Extract the (x, y) coordinate from the center of the cell holding the provided text.  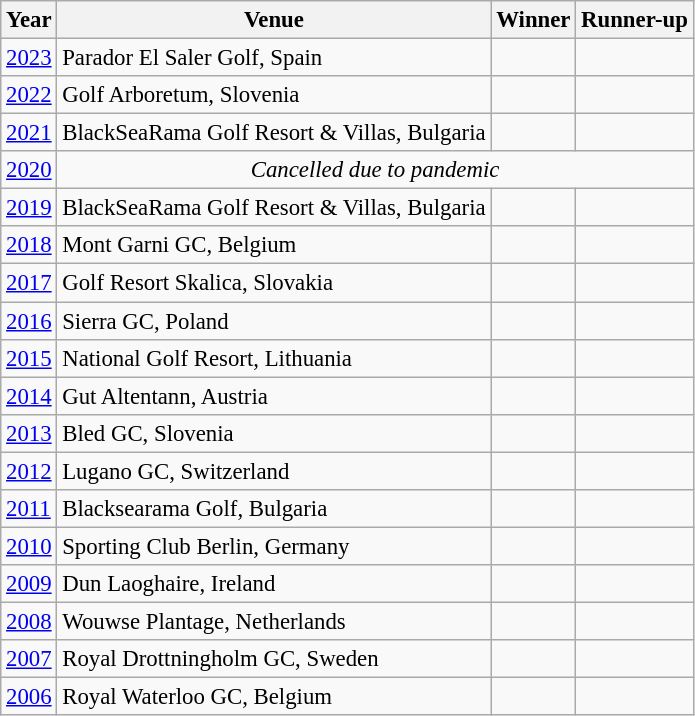
Sierra GC, Poland (274, 321)
2012 (29, 471)
Lugano GC, Switzerland (274, 471)
Royal Waterloo GC, Belgium (274, 697)
2017 (29, 283)
Golf Resort Skalica, Slovakia (274, 283)
2007 (29, 659)
2015 (29, 358)
Year (29, 20)
2011 (29, 509)
Wouwse Plantage, Netherlands (274, 621)
2006 (29, 697)
Sporting Club Berlin, Germany (274, 546)
2023 (29, 58)
Bled GC, Slovenia (274, 433)
2010 (29, 546)
Royal Drottningholm GC, Sweden (274, 659)
2014 (29, 396)
Runner-up (634, 20)
Gut Altentann, Austria (274, 396)
Blacksearama Golf, Bulgaria (274, 509)
Golf Arboretum, Slovenia (274, 95)
2018 (29, 245)
2022 (29, 95)
2016 (29, 321)
Venue (274, 20)
Cancelled due to pandemic (375, 170)
Dun Laoghaire, Ireland (274, 584)
National Golf Resort, Lithuania (274, 358)
2013 (29, 433)
2021 (29, 133)
2009 (29, 584)
Winner (534, 20)
2019 (29, 208)
Mont Garni GC, Belgium (274, 245)
2020 (29, 170)
2008 (29, 621)
Parador El Saler Golf, Spain (274, 58)
